Return (x, y) of the center of cell containing provided text 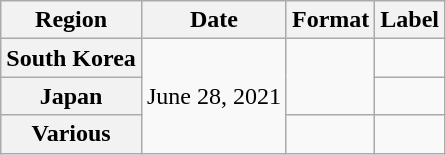
South Korea (72, 58)
Region (72, 20)
Label (410, 20)
Various (72, 134)
Format (330, 20)
Date (214, 20)
Japan (72, 96)
June 28, 2021 (214, 96)
